Return the (x, y) coordinate for the center point of the cell that contains the specified text.  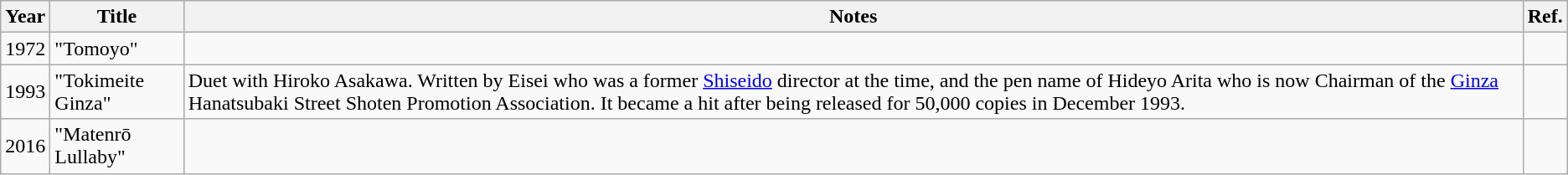
Year (25, 17)
"Matenrō Lullaby" (117, 146)
1972 (25, 49)
"Tomoyo" (117, 49)
Notes (853, 17)
2016 (25, 146)
Title (117, 17)
"Tokimeite Ginza" (117, 92)
1993 (25, 92)
Ref. (1545, 17)
